Pinpoint the cell where the given text exists, returning its (X, Y) midpoint coordinate. 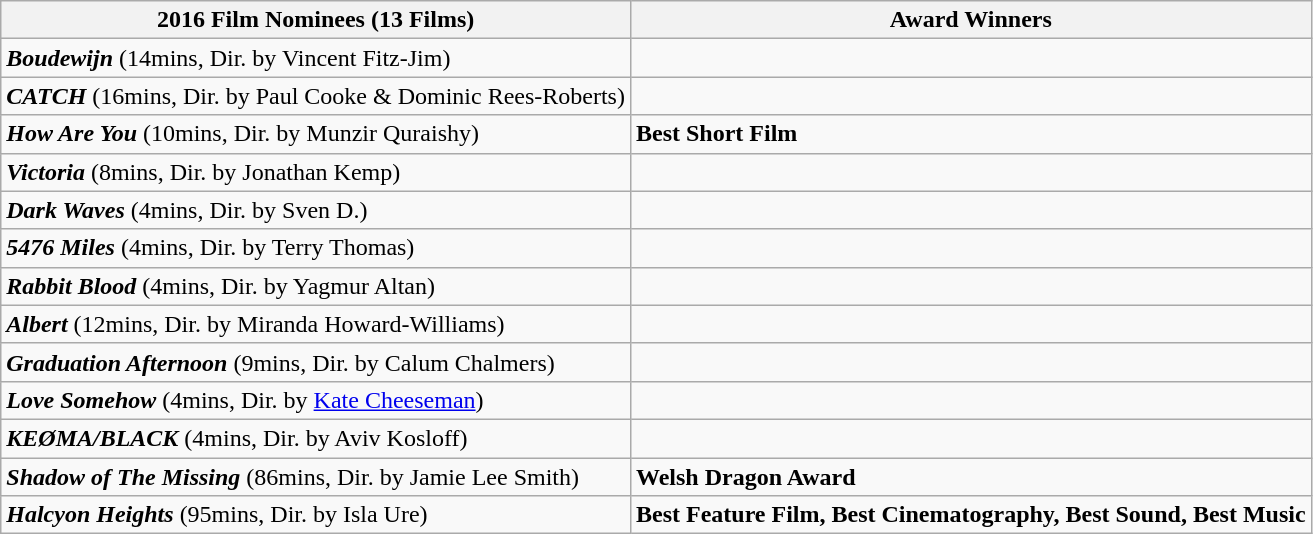
Welsh Dragon Award (970, 477)
Boudewijn (14mins, Dir. by Vincent Fitz-Jim) (316, 58)
Best Feature Film, Best Cinematography, Best Sound, Best Music (970, 515)
KEØMA/BLACK (4mins, Dir. by Aviv Kosloff) (316, 438)
Dark Waves (4mins, Dir. by Sven D.) (316, 210)
5476 Miles (4mins, Dir. by Terry Thomas) (316, 248)
2016 Film Nominees (13 Films) (316, 20)
Halcyon Heights (95mins, Dir. by Isla Ure) (316, 515)
Victoria (8mins, Dir. by Jonathan Kemp) (316, 172)
CATCH (16mins, Dir. by Paul Cooke & Dominic Rees-Roberts) (316, 96)
Love Somehow (4mins, Dir. by Kate Cheeseman) (316, 400)
Albert (12mins, Dir. by Miranda Howard-Williams) (316, 324)
Award Winners (970, 20)
Graduation Afternoon (9mins, Dir. by Calum Chalmers) (316, 362)
Best Short Film (970, 134)
How Are You (10mins, Dir. by Munzir Quraishy) (316, 134)
Shadow of The Missing (86mins, Dir. by Jamie Lee Smith) (316, 477)
Rabbit Blood (4mins, Dir. by Yagmur Altan) (316, 286)
